Detect which cell encompasses the target text, then output its [x, y] center coordinate. 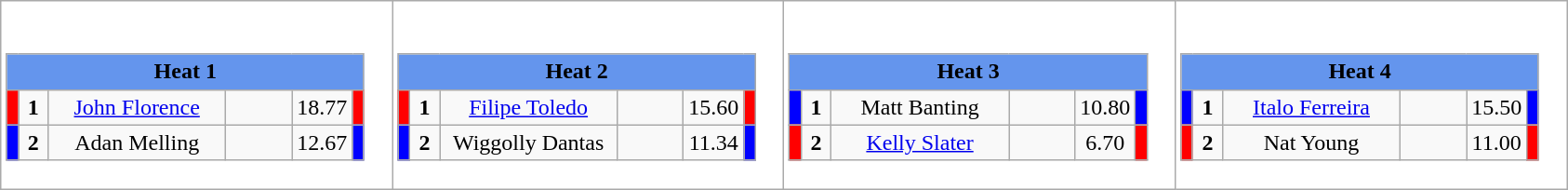
Heat 1 [185, 72]
Heat 2 1 Filipe Toledo 15.60 2 Wiggolly Dantas 11.34 [588, 95]
11.34 [714, 142]
Heat 3 1 Matt Banting 10.80 2 Kelly Slater 6.70 [980, 95]
Nat Young [1311, 142]
Italo Ferreira [1311, 107]
Matt Banting [921, 107]
Heat 4 1 Italo Ferreira 15.50 2 Nat Young 11.00 [1371, 95]
15.50 [1497, 107]
Adan Melling [138, 142]
11.00 [1497, 142]
15.60 [714, 107]
Heat 2 [577, 72]
Heat 1 1 John Florence 18.77 2 Adan Melling 12.67 [197, 95]
Heat 3 [968, 72]
6.70 [1105, 142]
10.80 [1105, 107]
John Florence [138, 107]
Wiggolly Dantas [528, 142]
Filipe Toledo [528, 107]
Heat 4 [1360, 72]
18.77 [322, 107]
Kelly Slater [921, 142]
12.67 [322, 142]
